Search for the cell housing the specified text and yield its (x, y) center coordinate. 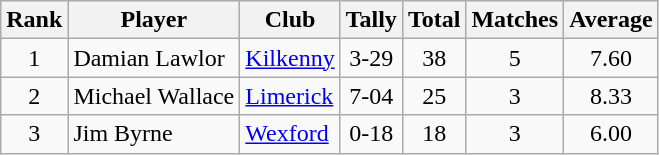
Average (612, 20)
1 (34, 58)
3-29 (371, 58)
5 (515, 58)
7-04 (371, 96)
Damian Lawlor (154, 58)
Jim Byrne (154, 134)
Total (434, 20)
25 (434, 96)
Club (290, 20)
7.60 (612, 58)
Player (154, 20)
Kilkenny (290, 58)
0-18 (371, 134)
Limerick (290, 96)
Michael Wallace (154, 96)
18 (434, 134)
2 (34, 96)
38 (434, 58)
6.00 (612, 134)
8.33 (612, 96)
Rank (34, 20)
Wexford (290, 134)
Matches (515, 20)
Tally (371, 20)
